From the cell containing the given text, extract its center point as (X, Y) coordinate. 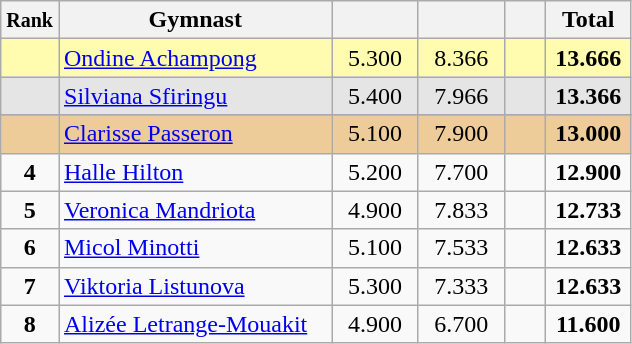
12.900 (588, 172)
7.533 (461, 248)
Total (588, 20)
7.833 (461, 210)
12.733 (588, 210)
Alizée Letrange-Mouakit (195, 324)
7.700 (461, 172)
Micol Minotti (195, 248)
6.700 (461, 324)
7.900 (461, 134)
13.666 (588, 58)
5 (30, 210)
Halle Hilton (195, 172)
6 (30, 248)
Viktoria Listunova (195, 286)
7 (30, 286)
13.366 (588, 96)
Silviana Sfiringu (195, 96)
13.000 (588, 134)
Gymnast (195, 20)
11.600 (588, 324)
Rank (30, 20)
7.966 (461, 96)
Ondine Achampong (195, 58)
Veronica Mandriota (195, 210)
7.333 (461, 286)
4 (30, 172)
8.366 (461, 58)
5.200 (375, 172)
5.400 (375, 96)
Clarisse Passeron (195, 134)
8 (30, 324)
